Pinpoint the cell where the given text exists, returning its [X, Y] midpoint coordinate. 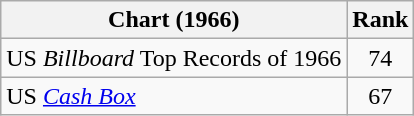
74 [380, 58]
67 [380, 96]
Rank [380, 20]
Chart (1966) [174, 20]
US Cash Box [174, 96]
US Billboard Top Records of 1966 [174, 58]
